Return (x, y) of the center of cell containing provided text 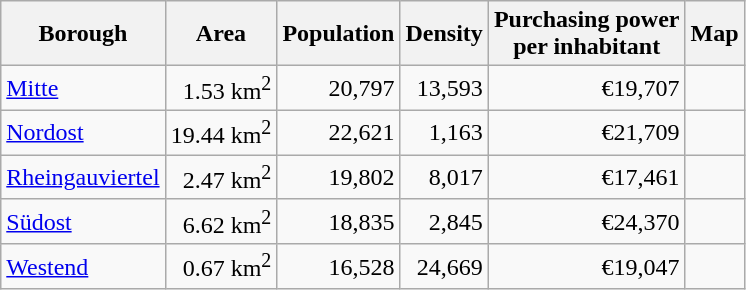
€21,709 (586, 132)
13,593 (444, 88)
1.53 km2 (221, 88)
6.62 km2 (221, 222)
Purchasing power per inhabitant (586, 34)
Density (444, 34)
19.44 km2 (221, 132)
2,845 (444, 222)
20,797 (338, 88)
Nordost (83, 132)
Map (714, 34)
24,669 (444, 266)
Mitte (83, 88)
Westend (83, 266)
Südost (83, 222)
8,017 (444, 178)
22,621 (338, 132)
18,835 (338, 222)
0.67 km2 (221, 266)
€19,047 (586, 266)
Borough (83, 34)
19,802 (338, 178)
€19,707 (586, 88)
2.47 km2 (221, 178)
16,528 (338, 266)
1,163 (444, 132)
Population (338, 34)
Rheingauviertel (83, 178)
€24,370 (586, 222)
€17,461 (586, 178)
Area (221, 34)
